Scan for the cell matching the given text and deliver its [x, y] coordinate at center. 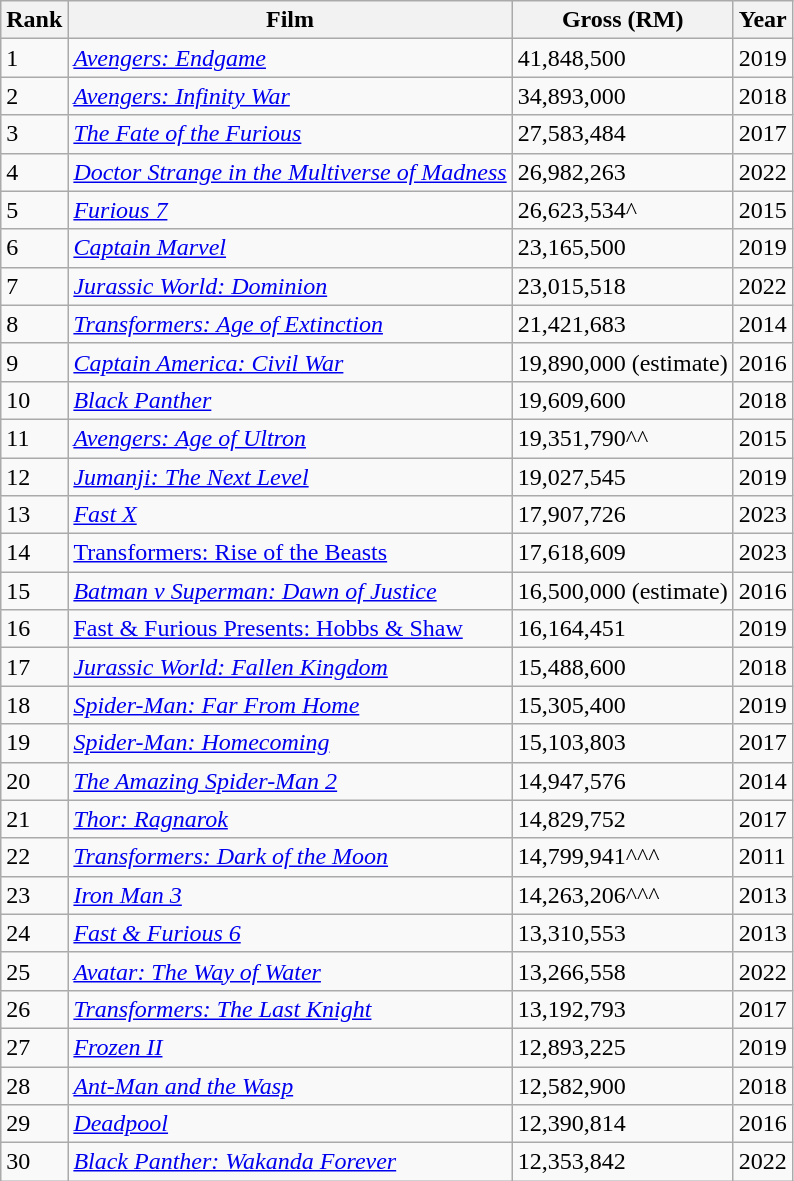
12,353,842 [622, 1162]
27,583,484 [622, 134]
14 [34, 553]
15,488,600 [622, 667]
19,890,000 (estimate) [622, 362]
Film [290, 20]
12 [34, 477]
14,263,206^^^ [622, 895]
Transformers: Rise of the Beasts [290, 553]
23,165,500 [622, 248]
Fast & Furious Presents: Hobbs & Shaw [290, 629]
11 [34, 438]
Iron Man 3 [290, 895]
Furious 7 [290, 210]
17 [34, 667]
Rank [34, 20]
Year [762, 20]
Ant-Man and the Wasp [290, 1085]
12,893,225 [622, 1047]
Jurassic World: Fallen Kingdom [290, 667]
12,582,900 [622, 1085]
34,893,000 [622, 96]
13,192,793 [622, 1009]
29 [34, 1124]
Avatar: The Way of Water [290, 971]
Captain Marvel [290, 248]
Jurassic World: Dominion [290, 286]
20 [34, 781]
19,027,545 [622, 477]
The Fate of the Furious [290, 134]
21 [34, 819]
Fast & Furious 6 [290, 933]
Avengers: Endgame [290, 58]
14,947,576 [622, 781]
13 [34, 515]
13,266,558 [622, 971]
24 [34, 933]
19,351,790^^ [622, 438]
18 [34, 705]
21,421,683 [622, 324]
19,609,600 [622, 400]
9 [34, 362]
1 [34, 58]
28 [34, 1085]
25 [34, 971]
Black Panther [290, 400]
19 [34, 743]
7 [34, 286]
6 [34, 248]
30 [34, 1162]
Captain America: Civil War [290, 362]
Doctor Strange in the Multiverse of Madness [290, 172]
27 [34, 1047]
26,623,534^ [622, 210]
10 [34, 400]
Frozen II [290, 1047]
Gross (RM) [622, 20]
16 [34, 629]
Transformers: Dark of the Moon [290, 857]
4 [34, 172]
Jumanji: The Next Level [290, 477]
26 [34, 1009]
13,310,553 [622, 933]
Spider-Man: Far From Home [290, 705]
Avengers: Age of Ultron [290, 438]
15 [34, 591]
14,799,941^^^ [622, 857]
14,829,752 [622, 819]
17,907,726 [622, 515]
2 [34, 96]
Batman v Superman: Dawn of Justice [290, 591]
15,305,400 [622, 705]
Transformers: The Last Knight [290, 1009]
16,164,451 [622, 629]
23,015,518 [622, 286]
3 [34, 134]
Transformers: Age of Extinction [290, 324]
17,618,609 [622, 553]
8 [34, 324]
Black Panther: Wakanda Forever [290, 1162]
Avengers: Infinity War [290, 96]
41,848,500 [622, 58]
23 [34, 895]
The Amazing Spider-Man 2 [290, 781]
26,982,263 [622, 172]
2011 [762, 857]
16,500,000 (estimate) [622, 591]
5 [34, 210]
Spider-Man: Homecoming [290, 743]
22 [34, 857]
15,103,803 [622, 743]
12,390,814 [622, 1124]
Thor: Ragnarok [290, 819]
Deadpool [290, 1124]
Fast X [290, 515]
